Return [X, Y] of the center of cell containing provided text 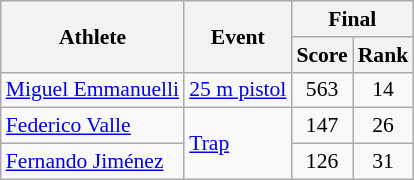
Athlete [92, 36]
25 m pistol [238, 90]
Rank [384, 55]
Score [322, 55]
Fernando Jiménez [92, 162]
Event [238, 36]
Final [352, 19]
563 [322, 90]
147 [322, 126]
31 [384, 162]
126 [322, 162]
Miguel Emmanuelli [92, 90]
Federico Valle [92, 126]
26 [384, 126]
14 [384, 90]
Trap [238, 144]
